Locate the cell with the specified text and output its (x, y) center coordinate. 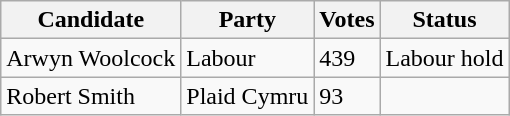
Votes (347, 20)
Status (444, 20)
Party (248, 20)
93 (347, 96)
Plaid Cymru (248, 96)
Candidate (91, 20)
439 (347, 58)
Arwyn Woolcock (91, 58)
Robert Smith (91, 96)
Labour hold (444, 58)
Labour (248, 58)
